Find where the given text appears and provide that cell's center as [X, Y] coordinate. 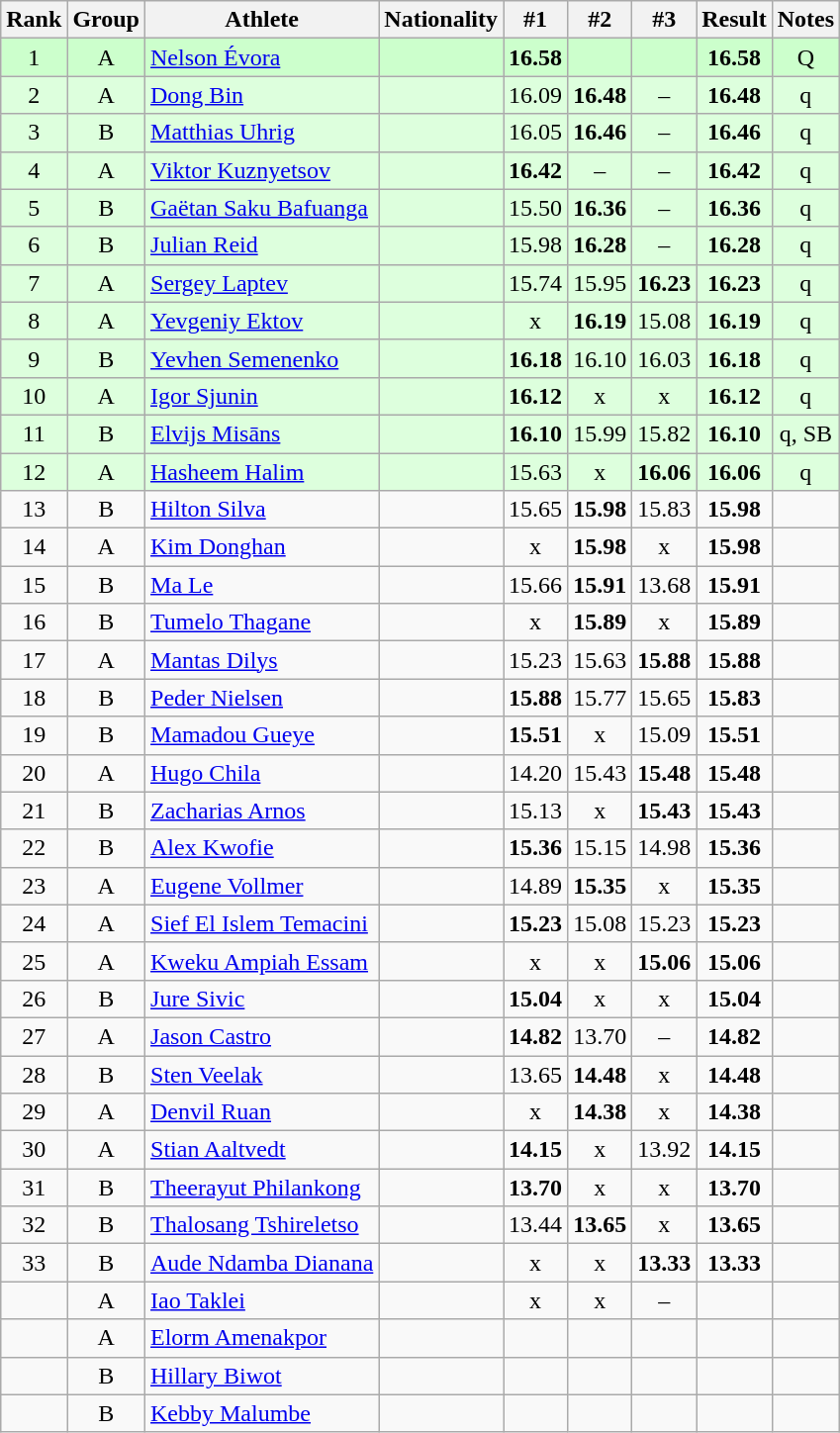
Aude Ndamba Dianana [262, 1263]
14.89 [536, 886]
Sergey Laptev [262, 283]
33 [34, 1263]
26 [34, 999]
5 [34, 208]
25 [34, 961]
q, SB [805, 433]
#3 [665, 20]
Gaëtan Saku Bafuanga [262, 208]
28 [34, 1074]
2 [34, 95]
15.09 [665, 735]
#1 [536, 20]
Yevhen Semenenko [262, 358]
Ma Le [262, 585]
16.05 [536, 133]
Viktor Kuznyetsov [262, 170]
16 [34, 622]
12 [34, 472]
Hasheem Halim [262, 472]
#2 [600, 20]
15.74 [536, 283]
Rank [34, 20]
Hilton Silva [262, 510]
1 [34, 57]
14 [34, 547]
13.92 [665, 1150]
Group [107, 20]
Stian Aaltvedt [262, 1150]
Alex Kwofie [262, 848]
23 [34, 886]
15.13 [536, 811]
29 [34, 1112]
Theerayut Philankong [262, 1188]
Matthias Uhrig [262, 133]
17 [34, 660]
Mantas Dilys [262, 660]
13 [34, 510]
Iao Taklei [262, 1300]
Dong Bin [262, 95]
15.99 [600, 433]
15.50 [536, 208]
Notes [805, 20]
Sief El Islem Temacini [262, 923]
32 [34, 1225]
15.77 [600, 698]
9 [34, 358]
21 [34, 811]
20 [34, 773]
Peder Nielsen [262, 698]
31 [34, 1188]
Hillary Biwot [262, 1376]
Nelson Évora [262, 57]
13.44 [536, 1225]
Tumelo Thagane [262, 622]
Athlete [262, 20]
16.09 [536, 95]
16.03 [665, 358]
Igor Sjunin [262, 396]
15 [34, 585]
Nationality [441, 20]
Sten Veelak [262, 1074]
13.68 [665, 585]
15.15 [600, 848]
Mamadou Gueye [262, 735]
3 [34, 133]
Kim Donghan [262, 547]
11 [34, 433]
Q [805, 57]
7 [34, 283]
Thalosang Tshireletso [262, 1225]
15.82 [665, 433]
27 [34, 1036]
6 [34, 245]
Hugo Chila [262, 773]
Elvijs Misāns [262, 433]
Kebby Malumbe [262, 1413]
14.20 [536, 773]
19 [34, 735]
Zacharias Arnos [262, 811]
4 [34, 170]
15.95 [600, 283]
Denvil Ruan [262, 1112]
Result [734, 20]
10 [34, 396]
22 [34, 848]
24 [34, 923]
30 [34, 1150]
15.66 [536, 585]
Elorm Amenakpor [262, 1338]
8 [34, 321]
18 [34, 698]
Eugene Vollmer [262, 886]
Jason Castro [262, 1036]
Jure Sivic [262, 999]
14.98 [665, 848]
Julian Reid [262, 245]
Kweku Ampiah Essam [262, 961]
Yevgeniy Ektov [262, 321]
